Determine the (X, Y) coordinate at the center of the cell enclosing the given text.  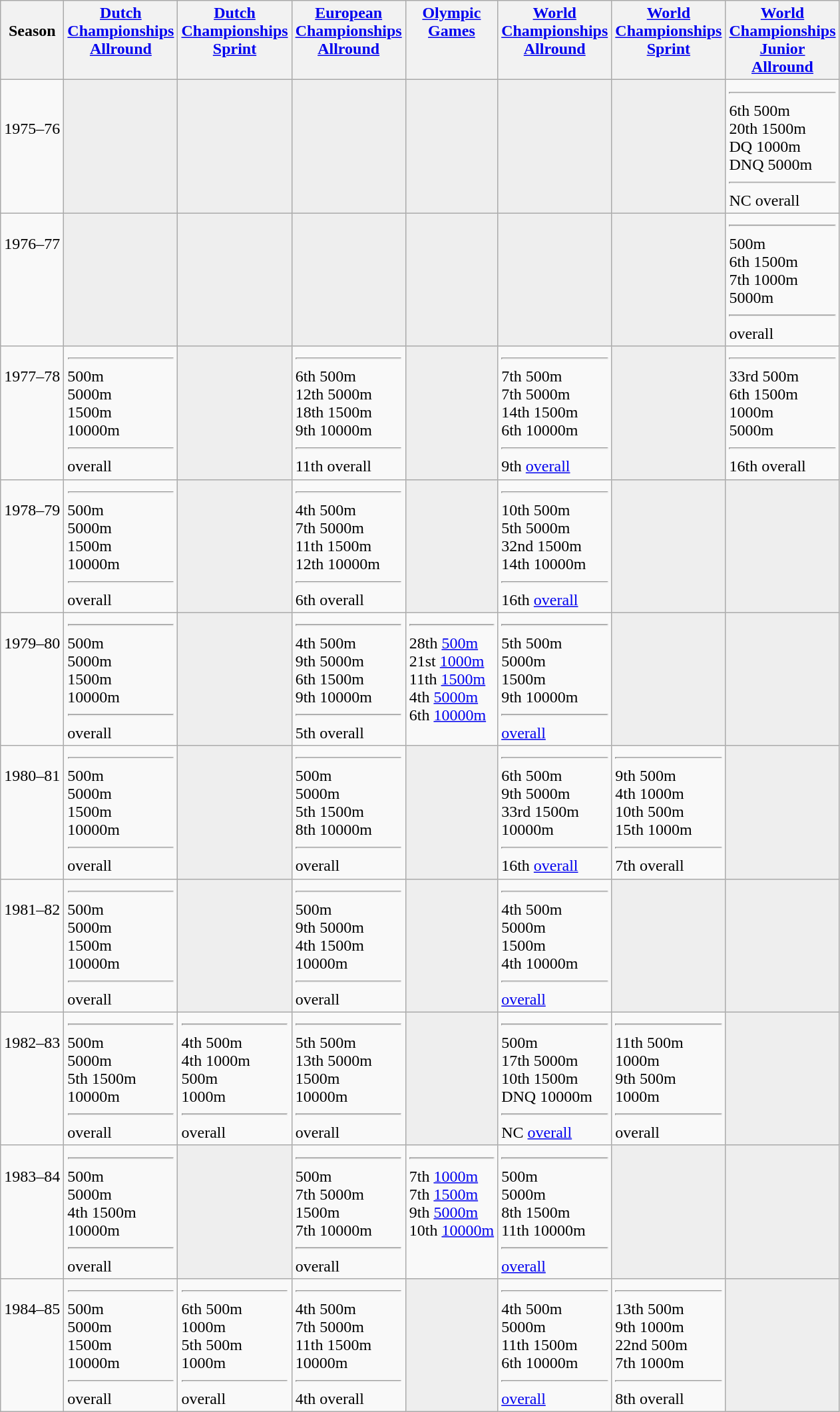
4th 500m 7th 5000m 11th 1500m 10000m 4th overall (349, 1345)
1983–84 (32, 1212)
Olympic Games (451, 40)
1984–85 (32, 1345)
13th 500m 9th 1000m 22nd 500m 7th 1000m 8th overall (668, 1345)
World Championships Junior Allround (783, 40)
6th 500m 12th 5000m 18th 1500m 9th 10000m 11th overall (349, 413)
Season (32, 40)
9th 500m 4th 1000m 10th 500m 15th 1000m 7th overall (668, 812)
European Championships Allround (349, 40)
500m 5000m 8th 1500m 11th 10000m overall (555, 1212)
500m 5000m 5th 1500m 8th 10000m overall (349, 812)
1975–76 (32, 146)
1976–77 (32, 280)
500m 9th 5000m 4th 1500m 10000m overall (349, 945)
28th 500m 21st 1000m 11th 1500m 4th 5000m 6th 10000m (451, 679)
500m 5000m 4th 1500m 10000m overall (121, 1212)
World Championships Sprint (668, 40)
4th 500m 4th 1000m 500m 1000m overall (234, 1078)
1980–81 (32, 812)
500m 6th 1500m 7th 1000m 5000m overall (783, 280)
4th 500m 7th 5000m 11th 1500m 12th 10000m 6th overall (349, 546)
5th 500m 5000m 1500m 9th 10000m overall (555, 679)
1982–83 (32, 1078)
1978–79 (32, 546)
1979–80 (32, 679)
4th 500m 5000m 11th 1500m 6th 10000m overall (555, 1345)
500m 7th 5000m 1500m 7th 10000m overall (349, 1212)
6th 500m 20th 1500m DQ 1000m DNQ 5000m NC overall (783, 146)
7th 1000m 7th 1500m 9th 5000m 10th 10000m (451, 1212)
1981–82 (32, 945)
33rd 500m 6th 1500m 1000m 5000m 16th overall (783, 413)
World Championships Allround (555, 40)
6th 500m 1000m 5th 500m 1000m overall (234, 1345)
500m 5000m 5th 1500m 10000m overall (121, 1078)
7th 500m 7th 5000m 14th 1500m 6th 10000m 9th overall (555, 413)
Dutch Championships Allround (121, 40)
11th 500m 1000m 9th 500m 1000m overall (668, 1078)
Dutch Championships Sprint (234, 40)
4th 500m 5000m 1500m 4th 10000m overall (555, 945)
500m 17th 5000m 10th 1500m DNQ 10000m NC overall (555, 1078)
1977–78 (32, 413)
6th 500m 9th 5000m 33rd 1500m 10000m 16th overall (555, 812)
5th 500m 13th 5000m 1500m 10000m overall (349, 1078)
4th 500m 9th 5000m 6th 1500m 9th 10000m 5th overall (349, 679)
10th 500m 5th 5000m 32nd 1500m 14th 10000m 16th overall (555, 546)
